For the text-containing cell, return its midpoint in [X, Y] coordinate format. 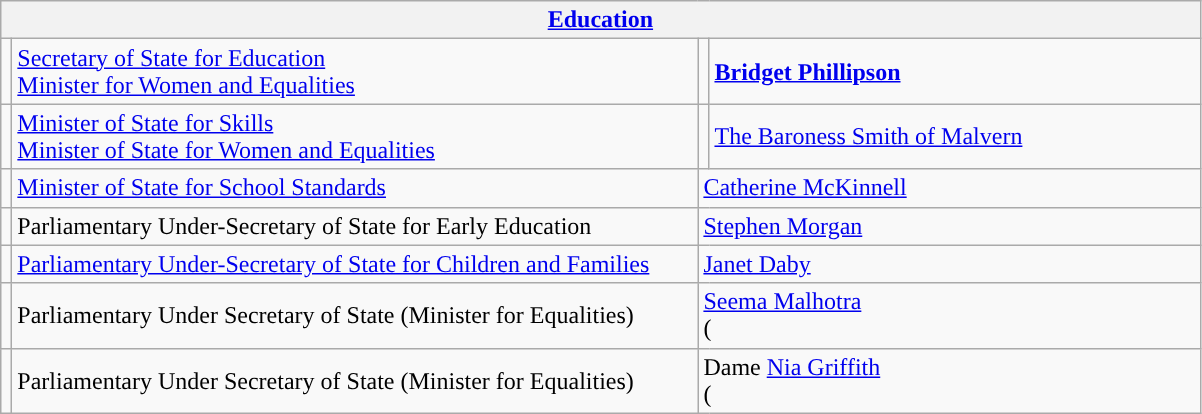
Minister of State for SkillsMinister of State for Women and Equalities [355, 136]
Minister of State for School Standards [355, 188]
Education [600, 20]
Stephen Morgan [949, 226]
Bridget Phillipson [954, 72]
Parliamentary Under-Secretary of State for Early Education [355, 226]
The Baroness Smith of Malvern [954, 136]
Dame Nia Griffith ( [949, 380]
Parliamentary Under-Secretary of State for Children and Families [355, 264]
Secretary of State for EducationMinister for Women and Equalities [355, 72]
Seema Malhotra( [949, 316]
Catherine McKinnell [949, 188]
Janet Daby [949, 264]
